Extract the [X, Y] coordinate from the center of the cell holding the provided text.  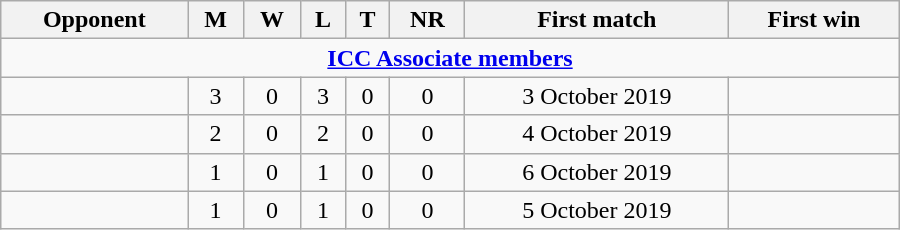
4 October 2019 [597, 134]
L [323, 20]
M [216, 20]
W [272, 20]
First match [597, 20]
6 October 2019 [597, 172]
ICC Associate members [450, 58]
NR [428, 20]
First win [814, 20]
3 October 2019 [597, 96]
5 October 2019 [597, 210]
Opponent [94, 20]
T [367, 20]
